Return the (X, Y) coordinate for the center point of the cell that contains the specified text.  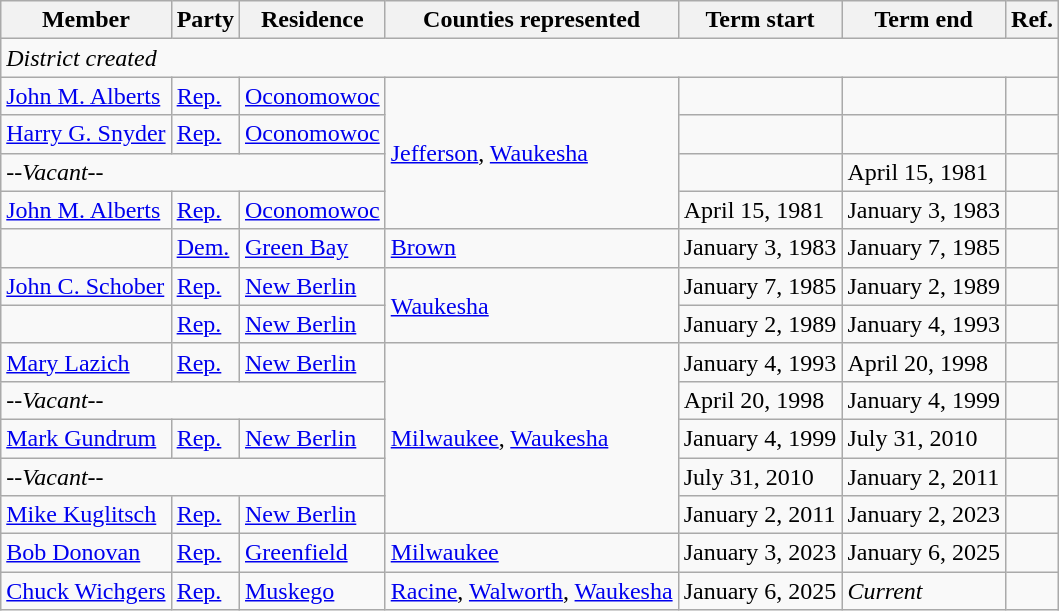
Waukesha (532, 305)
January 3, 2023 (760, 553)
Counties represented (532, 20)
January 2, 2023 (924, 515)
Member (86, 20)
Milwaukee (532, 553)
Harry G. Snyder (86, 134)
Current (924, 591)
Mark Gundrum (86, 438)
Residence (312, 20)
Dem. (205, 248)
Brown (532, 248)
Muskego (312, 591)
Milwaukee, Waukesha (532, 438)
Mike Kuglitsch (86, 515)
Bob Donovan (86, 553)
Racine, Walworth, Waukesha (532, 591)
John C. Schober (86, 286)
Term start (760, 20)
Greenfield (312, 553)
Jefferson, Waukesha (532, 153)
Term end (924, 20)
Green Bay (312, 248)
Mary Lazich (86, 362)
Chuck Wichgers (86, 591)
Ref. (1032, 20)
Party (205, 20)
District created (530, 58)
